For the text-containing cell, return its midpoint in [X, Y] coordinate format. 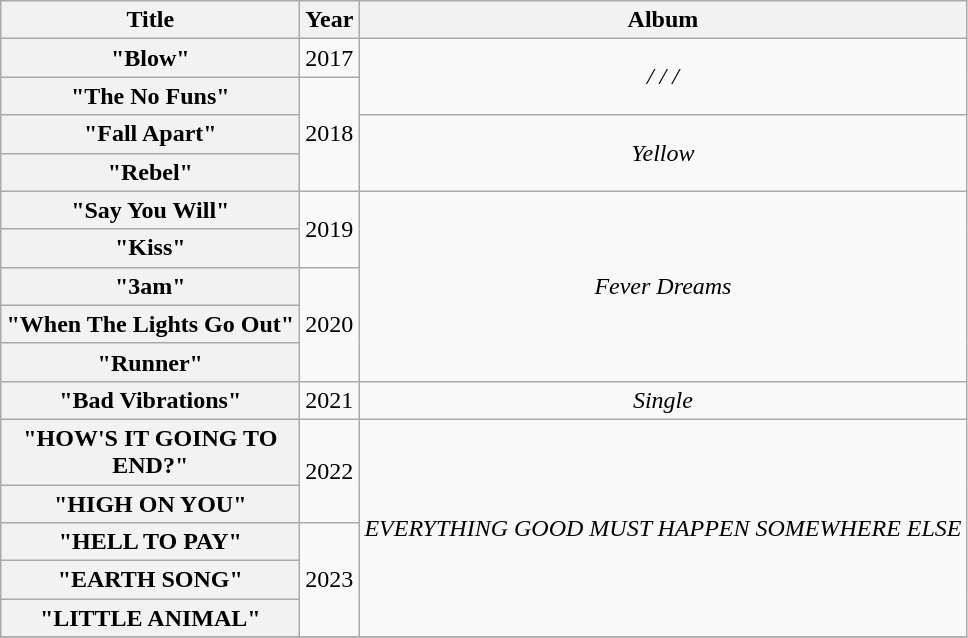
"The No Funs" [150, 96]
"HELL TO PAY" [150, 542]
"EARTH SONG" [150, 580]
Year [330, 20]
"Fall Apart" [150, 134]
"When The Lights Go Out" [150, 324]
"Bad Vibrations" [150, 400]
/ / / [663, 77]
Title [150, 20]
"HIGH ON YOU" [150, 503]
2019 [330, 229]
2020 [330, 324]
Fever Dreams [663, 286]
"Runner" [150, 362]
2023 [330, 580]
2021 [330, 400]
2022 [330, 470]
"Blow" [150, 58]
2017 [330, 58]
Yellow [663, 153]
Album [663, 20]
"3am" [150, 286]
"HOW'S IT GOING TO END?" [150, 452]
2018 [330, 134]
"Kiss" [150, 248]
"Rebel" [150, 172]
Single [663, 400]
"Say You Will" [150, 210]
"LITTLE ANIMAL" [150, 618]
EVERYTHING GOOD MUST HAPPEN SOMEWHERE ELSE [663, 528]
